Find where the given text appears and provide that cell's center as (x, y) coordinate. 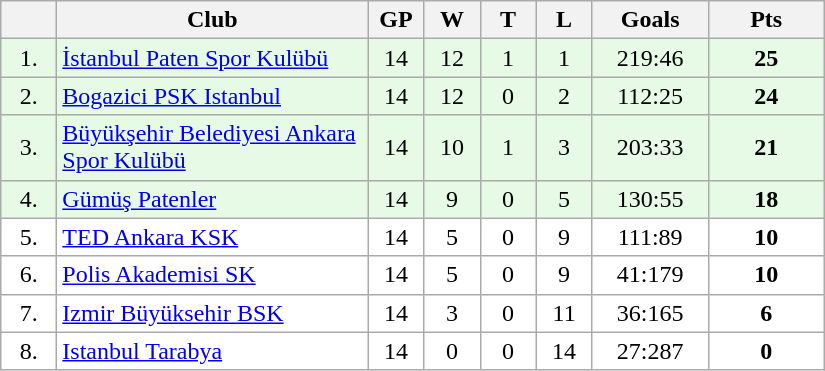
130:55 (650, 199)
L (564, 20)
GP (396, 20)
İstanbul Paten Spor Kulübü (212, 58)
7. (29, 313)
21 (766, 148)
24 (766, 96)
1. (29, 58)
Pts (766, 20)
Polis Akademisi SK (212, 275)
11 (564, 313)
6. (29, 275)
25 (766, 58)
Bogazici PSK Istanbul (212, 96)
Izmir Büyüksehir BSK (212, 313)
Istanbul Tarabya (212, 351)
203:33 (650, 148)
5. (29, 237)
112:25 (650, 96)
36:165 (650, 313)
Club (212, 20)
T (508, 20)
3. (29, 148)
Goals (650, 20)
Büyükşehir Belediyesi Ankara Spor Kulübü (212, 148)
18 (766, 199)
TED Ankara KSK (212, 237)
8. (29, 351)
111:89 (650, 237)
6 (766, 313)
41:179 (650, 275)
2. (29, 96)
219:46 (650, 58)
2 (564, 96)
27:287 (650, 351)
W (452, 20)
4. (29, 199)
Gümüş Patenler (212, 199)
